Output the (x, y) coordinate of the center of the cell containing the given text.  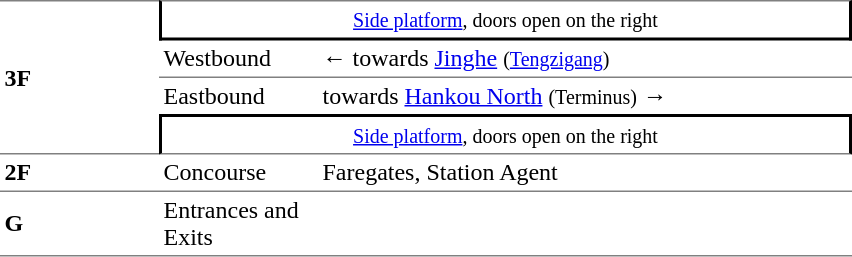
G (80, 224)
2F (80, 173)
3F (80, 77)
Concourse (238, 173)
← towards Jinghe (Tengzigang) (585, 58)
Faregates, Station Agent (585, 173)
Eastbound (238, 95)
Westbound (238, 58)
Entrances and Exits (238, 224)
towards Hankou North (Terminus) → (585, 95)
